Extract the [x, y] coordinate from the center of the cell holding the provided text.  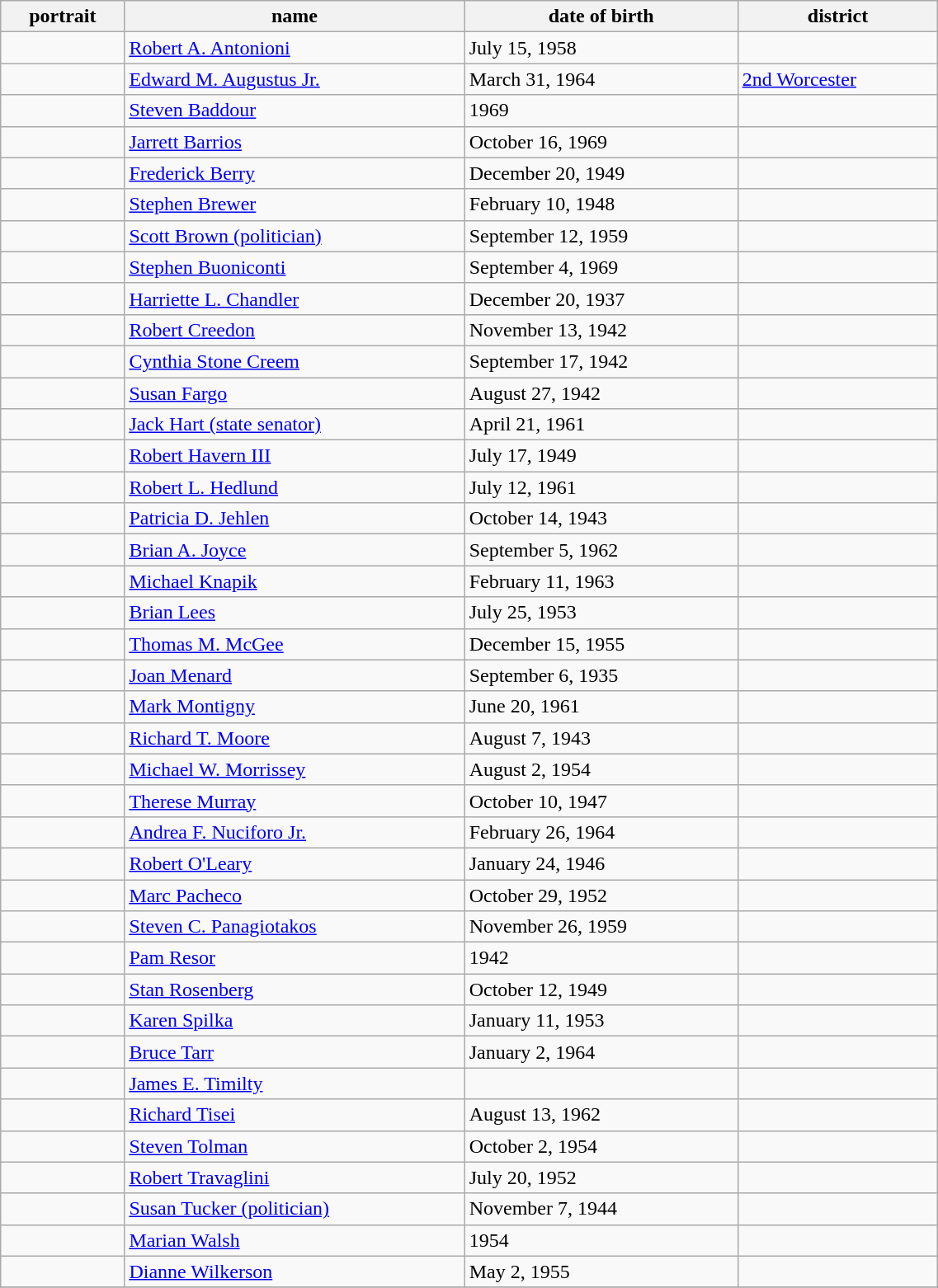
May 2, 1955 [601, 1272]
Joan Menard [295, 675]
1954 [601, 1240]
Robert O'Leary [295, 863]
August 2, 1954 [601, 769]
Brian Lees [295, 613]
2nd Worcester [838, 79]
February 11, 1963 [601, 581]
1942 [601, 958]
July 15, 1958 [601, 48]
Harriette L. Chandler [295, 298]
Frederick Berry [295, 173]
October 10, 1947 [601, 801]
July 12, 1961 [601, 487]
December 20, 1937 [601, 298]
June 20, 1961 [601, 707]
Bruce Tarr [295, 1052]
October 14, 1943 [601, 519]
January 24, 1946 [601, 863]
Pam Resor [295, 958]
Andrea F. Nuciforo Jr. [295, 832]
October 12, 1949 [601, 990]
December 15, 1955 [601, 644]
Stan Rosenberg [295, 990]
portrait [63, 16]
November 26, 1959 [601, 927]
Marian Walsh [295, 1240]
April 21, 1961 [601, 425]
September 17, 1942 [601, 361]
February 26, 1964 [601, 832]
1969 [601, 110]
Michael Knapik [295, 581]
March 31, 1964 [601, 79]
Scott Brown (politician) [295, 236]
November 13, 1942 [601, 330]
October 16, 1969 [601, 142]
January 2, 1964 [601, 1052]
July 25, 1953 [601, 613]
Susan Fargo [295, 393]
August 7, 1943 [601, 738]
Dianne Wilkerson [295, 1272]
Jarrett Barrios [295, 142]
Brian A. Joyce [295, 550]
Michael W. Morrissey [295, 769]
September 6, 1935 [601, 675]
Stephen Brewer [295, 204]
November 7, 1944 [601, 1209]
Robert L. Hedlund [295, 487]
July 20, 1952 [601, 1178]
Karen Spilka [295, 1021]
Jack Hart (state senator) [295, 425]
name [295, 16]
December 20, 1949 [601, 173]
September 12, 1959 [601, 236]
Cynthia Stone Creem [295, 361]
Patricia D. Jehlen [295, 519]
September 5, 1962 [601, 550]
February 10, 1948 [601, 204]
Susan Tucker (politician) [295, 1209]
Robert Creedon [295, 330]
Marc Pacheco [295, 895]
date of birth [601, 16]
July 17, 1949 [601, 456]
Robert A. Antonioni [295, 48]
Robert Havern III [295, 456]
Robert Travaglini [295, 1178]
October 2, 1954 [601, 1146]
Steven Baddour [295, 110]
James E. Timilty [295, 1084]
August 13, 1962 [601, 1115]
Thomas M. McGee [295, 644]
October 29, 1952 [601, 895]
Edward M. Augustus Jr. [295, 79]
Stephen Buoniconti [295, 267]
Mark Montigny [295, 707]
Steven C. Panagiotakos [295, 927]
Therese Murray [295, 801]
Steven Tolman [295, 1146]
January 11, 1953 [601, 1021]
September 4, 1969 [601, 267]
Richard Tisei [295, 1115]
August 27, 1942 [601, 393]
district [838, 16]
Richard T. Moore [295, 738]
